Identify which cell holds the provided text, then report its [X, Y] central coordinate. 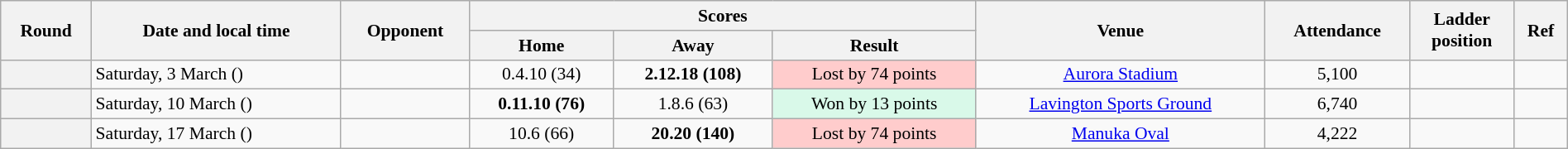
Venue [1120, 30]
Away [693, 46]
Date and local time [217, 30]
10.6 (66) [542, 134]
1.8.6 (63) [693, 104]
Won by 13 points [874, 104]
Ladderposition [1462, 30]
Opponent [405, 30]
Manuka Oval [1120, 134]
2.12.18 (108) [693, 74]
0.11.10 (76) [542, 104]
Saturday, 10 March () [217, 104]
Result [874, 46]
Round [46, 30]
Saturday, 3 March () [217, 74]
Scores [723, 16]
6,740 [1338, 104]
Ref [1541, 30]
Aurora Stadium [1120, 74]
4,222 [1338, 134]
Attendance [1338, 30]
20.20 (140) [693, 134]
0.4.10 (34) [542, 74]
5,100 [1338, 74]
Lavington Sports Ground [1120, 104]
Home [542, 46]
Saturday, 17 March () [217, 134]
